For the text-containing cell, return its midpoint in [X, Y] coordinate format. 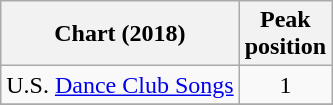
1 [285, 85]
Chart (2018) [120, 34]
Peakposition [285, 34]
U.S. Dance Club Songs [120, 85]
